Detect which cell encompasses the target text, then output its [X, Y] center coordinate. 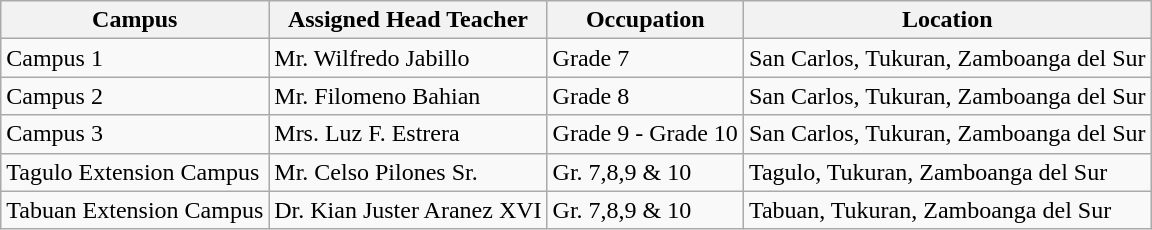
Grade 7 [645, 58]
Campus [135, 20]
Tagulo, Tukuran, Zamboanga del Sur [947, 172]
Mr. Wilfredo Jabillo [408, 58]
Occupation [645, 20]
Grade 8 [645, 96]
Tabuan Extension Campus [135, 210]
Assigned Head Teacher [408, 20]
Campus 2 [135, 96]
Grade 9 - Grade 10 [645, 134]
Mrs. Luz F. Estrera [408, 134]
Campus 3 [135, 134]
Tabuan, Tukuran, Zamboanga del Sur [947, 210]
Mr. Celso Pilones Sr. [408, 172]
Dr. Kian Juster Aranez XVI [408, 210]
Tagulo Extension Campus [135, 172]
Mr. Filomeno Bahian [408, 96]
Location [947, 20]
Campus 1 [135, 58]
